Return the [X, Y] coordinate for the center point of the cell that contains the specified text.  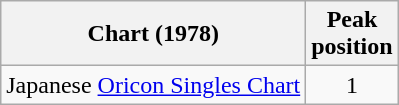
Peakposition [352, 34]
Chart (1978) [154, 34]
1 [352, 85]
Japanese Oricon Singles Chart [154, 85]
